Capture the cell that displays the provided text and extract its [x, y] central coordinate. 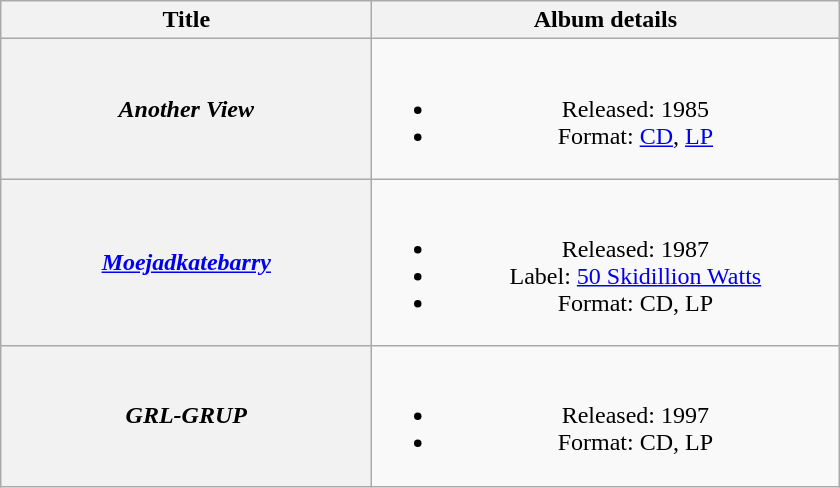
Another View [186, 109]
Released: 1987Label: 50 Skidillion WattsFormat: CD, LP [606, 262]
Moejadkatebarry [186, 262]
Released: 1985Format: CD, LP [606, 109]
Album details [606, 20]
GRL-GRUP [186, 416]
Released: 1997Format: CD, LP [606, 416]
Title [186, 20]
